Identify which cell holds the provided text, then report its [X, Y] central coordinate. 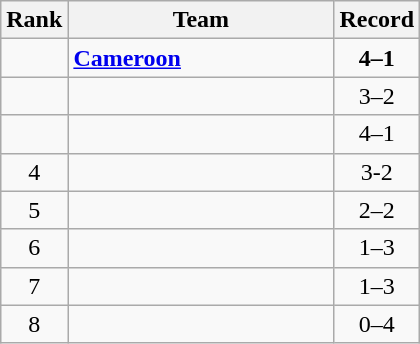
6 [34, 248]
Record [377, 20]
8 [34, 324]
3-2 [377, 172]
0–4 [377, 324]
Team [201, 20]
2–2 [377, 210]
Rank [34, 20]
3–2 [377, 96]
4 [34, 172]
5 [34, 210]
7 [34, 286]
Cameroon [201, 58]
